Pinpoint the cell where the given text exists, returning its [x, y] midpoint coordinate. 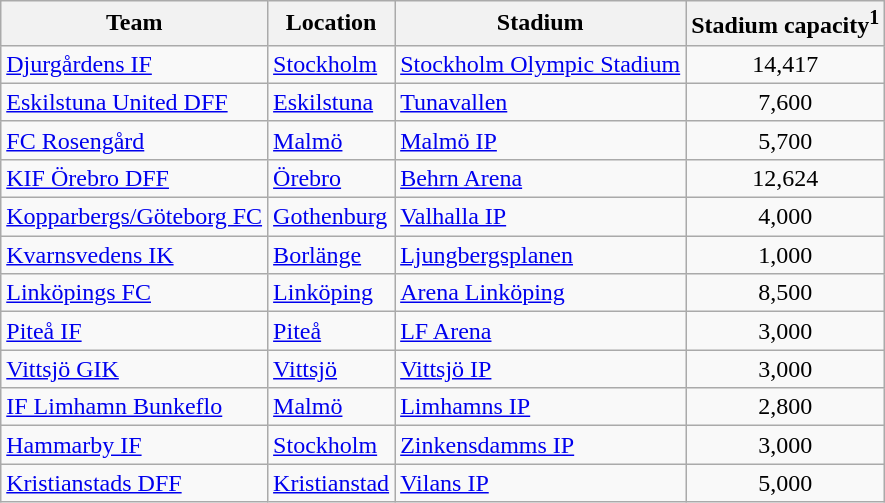
LF Arena [540, 331]
KIF Örebro DFF [134, 178]
Tunavallen [540, 102]
Ljungbergsplanen [540, 255]
12,624 [786, 178]
Piteå IF [134, 331]
Stadium capacity1 [786, 24]
Arena Linköping [540, 293]
1,000 [786, 255]
Malmö IP [540, 140]
Stadium [540, 24]
7,600 [786, 102]
FC Rosengård [134, 140]
Vilans IP [540, 483]
Kristianstads DFF [134, 483]
5,000 [786, 483]
Djurgårdens IF [134, 64]
Kvarnsvedens IK [134, 255]
2,800 [786, 407]
14,417 [786, 64]
4,000 [786, 217]
Vittsjö [332, 369]
Limhamns IP [540, 407]
Eskilstuna United DFF [134, 102]
Location [332, 24]
Behrn Arena [540, 178]
Team [134, 24]
8,500 [786, 293]
Zinkensdamms IP [540, 445]
IF Limhamn Bunkeflo [134, 407]
Stockholm Olympic Stadium [540, 64]
Vittsjö IP [540, 369]
Eskilstuna [332, 102]
Örebro [332, 178]
Linköpings FC [134, 293]
Kristianstad [332, 483]
Borlänge [332, 255]
Piteå [332, 331]
Hammarby IF [134, 445]
Gothenburg [332, 217]
5,700 [786, 140]
Valhalla IP [540, 217]
Vittsjö GIK [134, 369]
Kopparbergs/Göteborg FC [134, 217]
Linköping [332, 293]
